Scan for the cell matching the given text and deliver its [X, Y] coordinate at center. 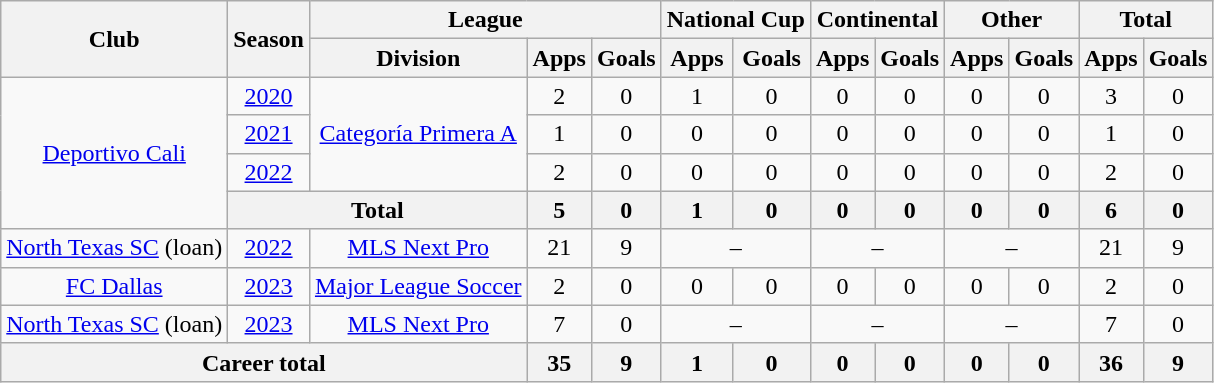
Season [269, 39]
2020 [269, 96]
35 [559, 362]
2021 [269, 134]
Continental [877, 20]
Deportivo Cali [114, 153]
Career total [264, 362]
Division [418, 58]
Categoría Primera A [418, 134]
Major League Soccer [418, 286]
National Cup [736, 20]
3 [1111, 96]
FC Dallas [114, 286]
League [485, 20]
5 [559, 210]
36 [1111, 362]
Club [114, 39]
Other [1012, 20]
6 [1111, 210]
